From the cell containing the given text, extract its center point as [x, y] coordinate. 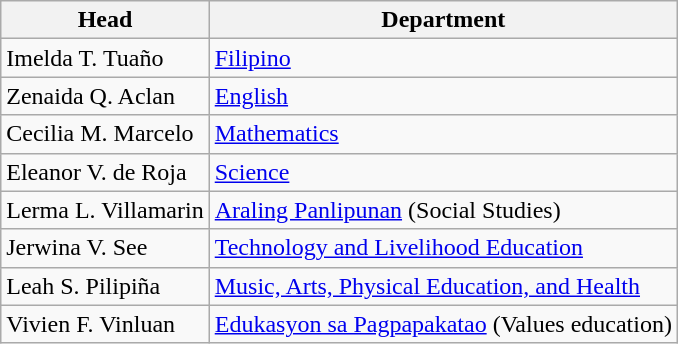
Cecilia M. Marcelo [105, 134]
Department [443, 20]
Imelda T. Tuaño [105, 58]
Zenaida Q. Aclan [105, 96]
Jerwina V. See [105, 248]
Leah S. Pilipiña [105, 286]
Technology and Livelihood Education [443, 248]
Vivien F. Vinluan [105, 324]
Filipino [443, 58]
Eleanor V. de Roja [105, 172]
Lerma L. Villamarin [105, 210]
Araling Panlipunan (Social Studies) [443, 210]
English [443, 96]
Music, Arts, Physical Education, and Health [443, 286]
Mathematics [443, 134]
Edukasyon sa Pagpapakatao (Values education) [443, 324]
Science [443, 172]
Head [105, 20]
